Return [X, Y] of the center of cell containing provided text 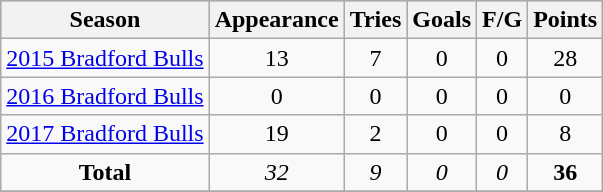
Season [105, 20]
Tries [376, 20]
2015 Bradford Bulls [105, 58]
9 [376, 172]
7 [376, 58]
8 [566, 134]
2017 Bradford Bulls [105, 134]
Goals [442, 20]
36 [566, 172]
19 [276, 134]
2 [376, 134]
Appearance [276, 20]
Points [566, 20]
13 [276, 58]
Total [105, 172]
2016 Bradford Bulls [105, 96]
F/G [502, 20]
32 [276, 172]
28 [566, 58]
